Find where the given text appears and provide that cell's center as (X, Y) coordinate. 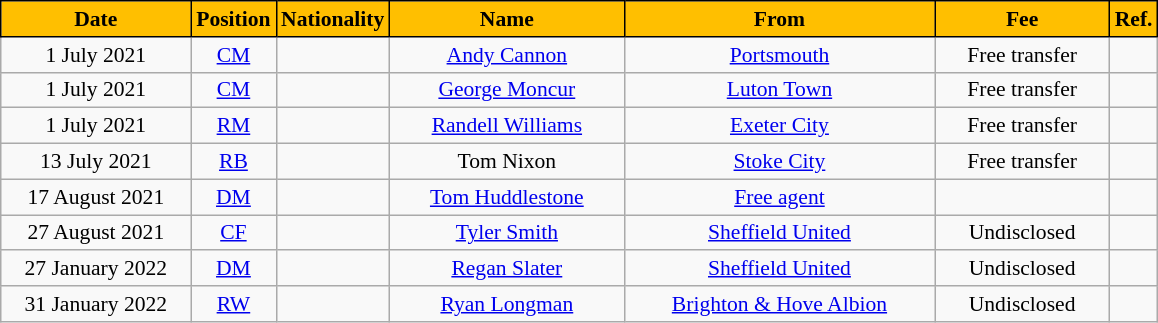
Regan Slater (506, 269)
Fee (1022, 19)
Brighton & Hove Albion (779, 304)
RM (234, 126)
Nationality (332, 19)
From (779, 19)
George Moncur (506, 90)
Position (234, 19)
Name (506, 19)
Date (96, 19)
Ryan Longman (506, 304)
Portsmouth (779, 55)
Exeter City (779, 126)
31 January 2022 (96, 304)
Stoke City (779, 162)
17 August 2021 (96, 197)
Tyler Smith (506, 233)
Ref. (1134, 19)
27 January 2022 (96, 269)
Randell Williams (506, 126)
Andy Cannon (506, 55)
Tom Huddlestone (506, 197)
Tom Nixon (506, 162)
RB (234, 162)
CF (234, 233)
Luton Town (779, 90)
13 July 2021 (96, 162)
27 August 2021 (96, 233)
Free agent (779, 197)
RW (234, 304)
